Return the (x, y) coordinate for the center point of the cell that contains the specified text.  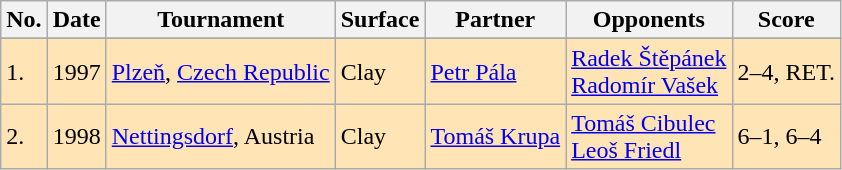
Nettingsdorf, Austria (220, 136)
Plzeň, Czech Republic (220, 72)
Surface (380, 20)
Tomáš Krupa (496, 136)
Petr Pála (496, 72)
Opponents (649, 20)
6–1, 6–4 (786, 136)
Score (786, 20)
Partner (496, 20)
No. (24, 20)
1997 (76, 72)
Radek Štěpánek Radomír Vašek (649, 72)
1. (24, 72)
1998 (76, 136)
Tournament (220, 20)
2–4, RET. (786, 72)
Tomáš Cibulec Leoš Friedl (649, 136)
2. (24, 136)
Date (76, 20)
